For the text-containing cell, return its midpoint in (x, y) coordinate format. 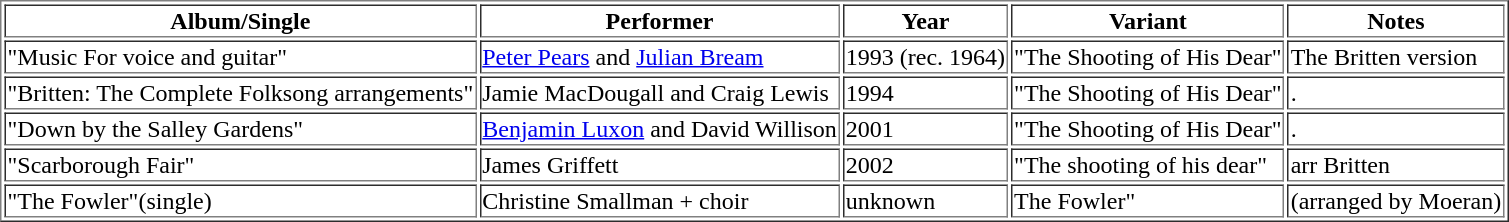
(arranged by Moeran) (1396, 200)
"The shooting of his dear" (1148, 164)
1993 (rec. 1964) (926, 56)
"Down by the Salley Gardens" (240, 128)
Variant (1148, 20)
1994 (926, 92)
2002 (926, 164)
Year (926, 20)
2001 (926, 128)
The Britten version (1396, 56)
The Fowler" (1148, 200)
arr Britten (1396, 164)
Christine Smallman + choir (660, 200)
Jamie MacDougall and Craig Lewis (660, 92)
"Britten: The Complete Folksong arrangements" (240, 92)
unknown (926, 200)
"Scarborough Fair" (240, 164)
Peter Pears and Julian Bream (660, 56)
"The Fowler"(single) (240, 200)
"Music For voice and guitar" (240, 56)
Notes (1396, 20)
Album/Single (240, 20)
Performer (660, 20)
Benjamin Luxon and David Willison (660, 128)
James Griffett (660, 164)
